Detect which cell encompasses the target text, then output its (x, y) center coordinate. 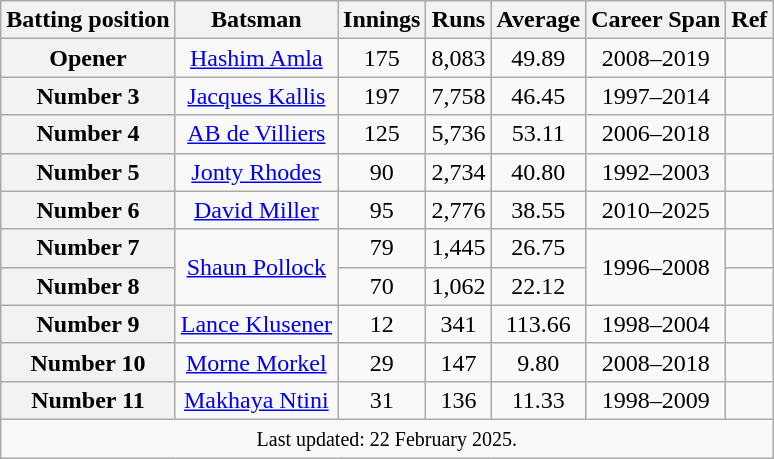
113.66 (538, 324)
2008–2018 (656, 362)
40.80 (538, 172)
1998–2009 (656, 400)
1996–2008 (656, 267)
Career Span (656, 20)
12 (382, 324)
95 (382, 210)
90 (382, 172)
Average (538, 20)
Number 3 (88, 96)
79 (382, 248)
Jonty Rhodes (256, 172)
Batsman (256, 20)
1997–2014 (656, 96)
Number 5 (88, 172)
2006–2018 (656, 134)
David Miller (256, 210)
49.89 (538, 58)
38.55 (538, 210)
AB de Villiers (256, 134)
Number 9 (88, 324)
Number 7 (88, 248)
147 (458, 362)
70 (382, 286)
9.80 (538, 362)
Shaun Pollock (256, 267)
31 (382, 400)
1,445 (458, 248)
Batting position (88, 20)
2010–2025 (656, 210)
1992–2003 (656, 172)
2,776 (458, 210)
Number 6 (88, 210)
Number 8 (88, 286)
Number 11 (88, 400)
Morne Morkel (256, 362)
53.11 (538, 134)
5,736 (458, 134)
22.12 (538, 286)
46.45 (538, 96)
197 (382, 96)
Lance Klusener (256, 324)
175 (382, 58)
29 (382, 362)
Jacques Kallis (256, 96)
Ref (750, 20)
8,083 (458, 58)
Opener (88, 58)
Number 10 (88, 362)
136 (458, 400)
1998–2004 (656, 324)
Runs (458, 20)
26.75 (538, 248)
Last updated: 22 February 2025. (387, 438)
1,062 (458, 286)
Makhaya Ntini (256, 400)
Innings (382, 20)
Hashim Amla (256, 58)
341 (458, 324)
7,758 (458, 96)
11.33 (538, 400)
125 (382, 134)
Number 4 (88, 134)
2008–2019 (656, 58)
2,734 (458, 172)
